Find where the given text appears and provide that cell's center as (x, y) coordinate. 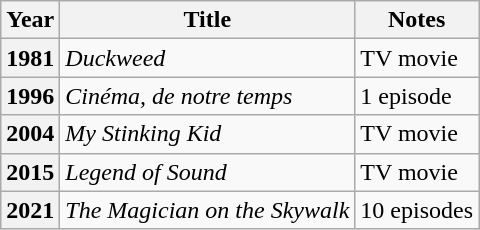
2015 (30, 172)
Year (30, 20)
2021 (30, 210)
1981 (30, 58)
Duckweed (208, 58)
Title (208, 20)
Legend of Sound (208, 172)
My Stinking Kid (208, 134)
1996 (30, 96)
2004 (30, 134)
Notes (417, 20)
Cinéma, de notre temps (208, 96)
The Magician on the Skywalk (208, 210)
1 episode (417, 96)
10 episodes (417, 210)
